Find where the given text appears and provide that cell's center as [x, y] coordinate. 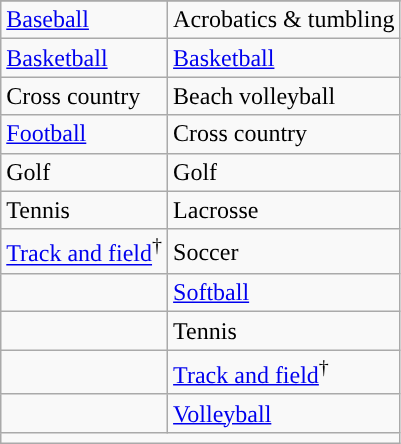
Volleyball [284, 413]
Beach volleyball [284, 96]
Softball [284, 293]
Lacrosse [284, 210]
Baseball [84, 20]
Soccer [284, 252]
Acrobatics & tumbling [284, 20]
Football [84, 134]
